From the cell containing the given text, extract its center point as [X, Y] coordinate. 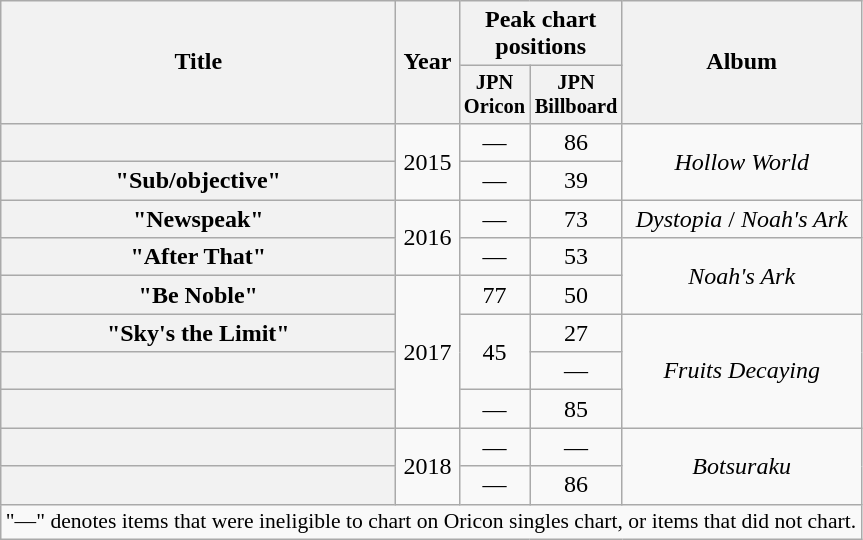
53 [576, 257]
JPNOricon [494, 95]
27 [576, 333]
2018 [428, 466]
JPNBillboard [576, 95]
2016 [428, 238]
50 [576, 295]
Album [742, 62]
"Newspeak" [198, 219]
77 [494, 295]
39 [576, 181]
73 [576, 219]
"Sky's the Limit" [198, 333]
Noah's Ark [742, 276]
45 [494, 352]
Peak chart positions [540, 34]
2015 [428, 161]
Year [428, 62]
"Sub/objective" [198, 181]
2017 [428, 352]
Title [198, 62]
"After That" [198, 257]
Fruits Decaying [742, 371]
"—" denotes items that were ineligible to chart on Oricon singles chart, or items that did not chart. [431, 522]
Dystopia / Noah's Ark [742, 219]
Hollow World [742, 161]
Botsuraku [742, 466]
85 [576, 409]
"Be Noble" [198, 295]
